Pinpoint the cell where the given text exists, returning its (X, Y) midpoint coordinate. 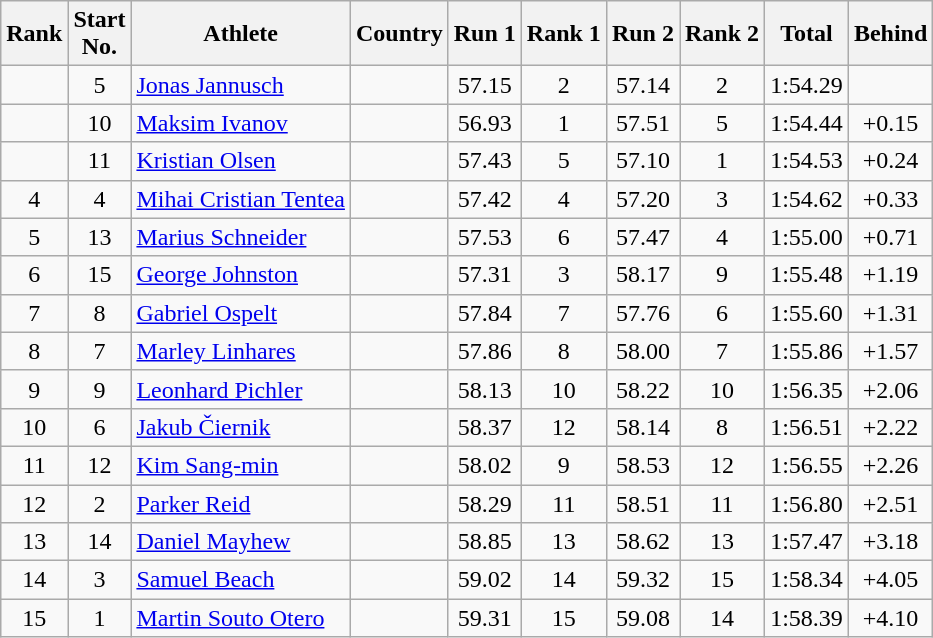
57.31 (484, 275)
StartNo. (100, 34)
+2.51 (890, 503)
57.42 (484, 199)
Rank 1 (564, 34)
1:55.86 (807, 351)
Run 1 (484, 34)
Country (399, 34)
1:54.44 (807, 123)
+1.19 (890, 275)
1:58.39 (807, 618)
Maksim Ivanov (241, 123)
Marius Schneider (241, 237)
57.76 (642, 313)
56.93 (484, 123)
58.37 (484, 427)
57.14 (642, 85)
Behind (890, 34)
58.13 (484, 389)
57.51 (642, 123)
Daniel Mayhew (241, 542)
58.85 (484, 542)
Samuel Beach (241, 580)
Athlete (241, 34)
1:56.55 (807, 465)
+1.31 (890, 313)
+1.57 (890, 351)
1:56.35 (807, 389)
+2.06 (890, 389)
+3.18 (890, 542)
Gabriel Ospelt (241, 313)
57.84 (484, 313)
59.31 (484, 618)
Rank (34, 34)
+0.33 (890, 199)
58.22 (642, 389)
58.02 (484, 465)
58.14 (642, 427)
58.00 (642, 351)
59.32 (642, 580)
1:55.48 (807, 275)
1:57.47 (807, 542)
57.20 (642, 199)
Martin Souto Otero (241, 618)
Run 2 (642, 34)
George Johnston (241, 275)
58.29 (484, 503)
Rank 2 (722, 34)
Total (807, 34)
+2.26 (890, 465)
Mihai Cristian Tentea (241, 199)
58.53 (642, 465)
Marley Linhares (241, 351)
Kristian Olsen (241, 161)
Kim Sang-min (241, 465)
58.17 (642, 275)
1:56.51 (807, 427)
1:55.00 (807, 237)
Parker Reid (241, 503)
57.10 (642, 161)
57.43 (484, 161)
1:54.29 (807, 85)
58.62 (642, 542)
58.51 (642, 503)
+0.24 (890, 161)
+4.05 (890, 580)
Leonhard Pichler (241, 389)
57.47 (642, 237)
+0.71 (890, 237)
Jonas Jannusch (241, 85)
57.15 (484, 85)
1:56.80 (807, 503)
Jakub Čiernik (241, 427)
57.86 (484, 351)
+4.10 (890, 618)
59.08 (642, 618)
59.02 (484, 580)
1:58.34 (807, 580)
57.53 (484, 237)
+2.22 (890, 427)
1:55.60 (807, 313)
1:54.62 (807, 199)
+0.15 (890, 123)
1:54.53 (807, 161)
